Search for the cell housing the specified text and yield its [X, Y] center coordinate. 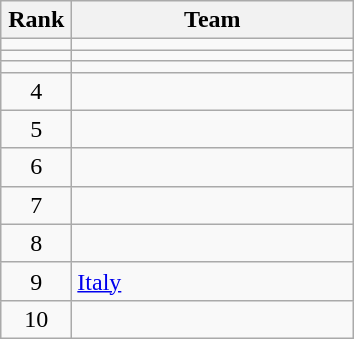
4 [36, 91]
5 [36, 129]
Rank [36, 20]
Italy [212, 281]
10 [36, 319]
8 [36, 243]
6 [36, 167]
7 [36, 205]
9 [36, 281]
Team [212, 20]
